Detect which cell encompasses the target text, then output its (X, Y) center coordinate. 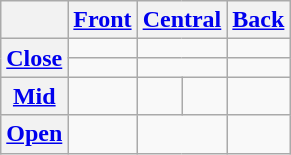
Back (258, 20)
Front (102, 20)
Mid (34, 96)
Open (34, 134)
Central (182, 20)
Close (34, 58)
